Pinpoint the cell where the given text exists, returning its (X, Y) midpoint coordinate. 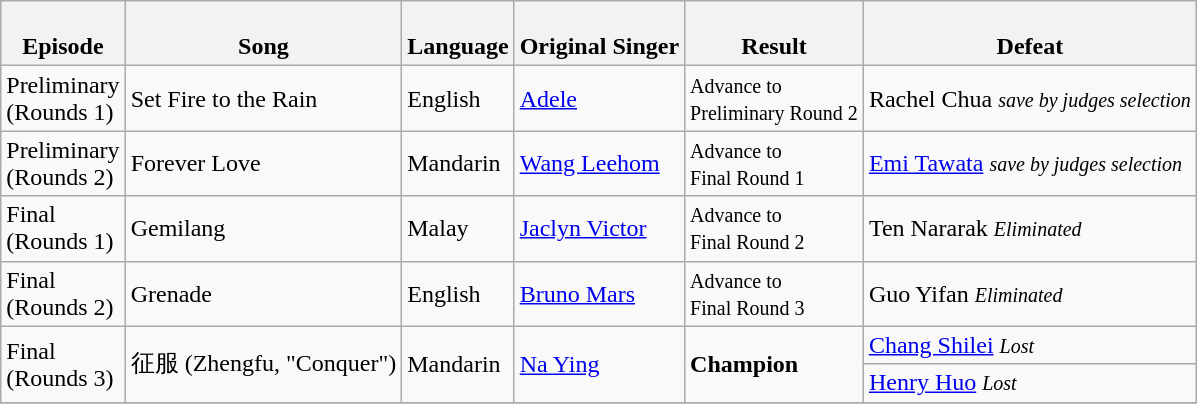
Original Singer (599, 34)
Advance to Final Round 1 (774, 164)
Emi Tawata save by judges selection (1030, 164)
Language (458, 34)
Henry Huo Lost (1030, 383)
Chang Shilei Lost (1030, 345)
Bruno Mars (599, 294)
Adele (599, 98)
Advance to Final Round 3 (774, 294)
Wang Leehom (599, 164)
Jaclyn Victor (599, 228)
Forever Love (264, 164)
Preliminary(Rounds 2) (63, 164)
Gemilang (264, 228)
征服 (Zhengfu, "Conquer") (264, 364)
Set Fire to the Rain (264, 98)
Preliminary(Rounds 1) (63, 98)
Result (774, 34)
Na Ying (599, 364)
Malay (458, 228)
Final(Rounds 3) (63, 364)
Grenade (264, 294)
Final(Rounds 2) (63, 294)
Ten Nararak Eliminated (1030, 228)
Advance to Final Round 2 (774, 228)
Guo Yifan Eliminated (1030, 294)
Final(Rounds 1) (63, 228)
Advance to Preliminary Round 2 (774, 98)
Defeat (1030, 34)
Song (264, 34)
Champion (774, 364)
Episode (63, 34)
Rachel Chua save by judges selection (1030, 98)
